Return [X, Y] of the center of cell containing provided text 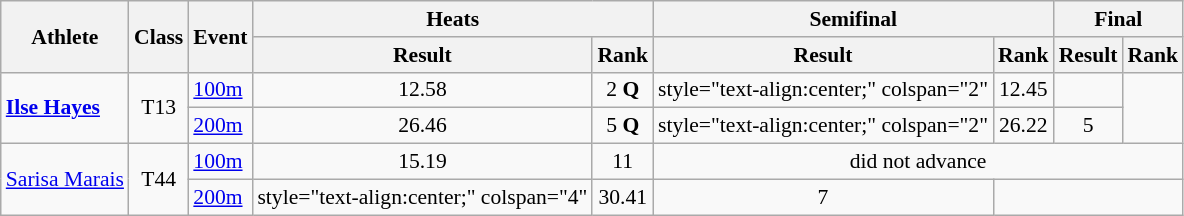
5 [1088, 126]
Ilse Hayes [65, 108]
Heats [452, 19]
26.22 [1024, 126]
7 [823, 197]
11 [622, 162]
Sarisa Marais [65, 180]
2 Q [622, 90]
30.41 [622, 197]
style="text-align:center;" colspan="4" [422, 197]
Event [220, 36]
Semifinal [854, 19]
T13 [158, 108]
Class [158, 36]
did not advance [918, 162]
Athlete [65, 36]
15.19 [422, 162]
T44 [158, 180]
26.46 [422, 126]
5 Q [622, 126]
12.58 [422, 90]
Final [1118, 19]
12.45 [1024, 90]
